Capture the cell that displays the provided text and extract its (x, y) central coordinate. 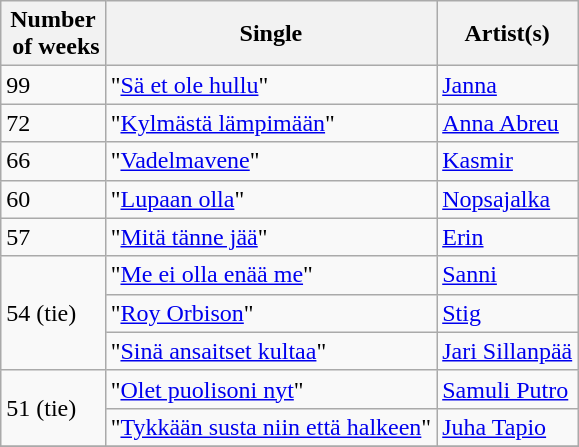
Number of weeks (53, 34)
Kasmir (508, 161)
Samuli Putro (508, 389)
54 (tie) (53, 313)
72 (53, 123)
"Sä et ole hullu" (271, 85)
Artist(s) (508, 34)
Sanni (508, 275)
"Roy Orbison" (271, 313)
Jari Sillanpää (508, 351)
"Sinä ansaitset kultaa" (271, 351)
"Olet puolisoni nyt" (271, 389)
"Mitä tänne jää" (271, 237)
Stig (508, 313)
Juha Tapio (508, 427)
Anna Abreu (508, 123)
"Lupaan olla" (271, 199)
60 (53, 199)
51 (tie) (53, 408)
"Me ei olla enää me" (271, 275)
66 (53, 161)
Nopsajalka (508, 199)
57 (53, 237)
Janna (508, 85)
"Tykkään susta niin että halkeen" (271, 427)
Erin (508, 237)
99 (53, 85)
"Vadelmavene" (271, 161)
Single (271, 34)
"Kylmästä lämpimään" (271, 123)
